Return (X, Y) of the center of cell containing provided text 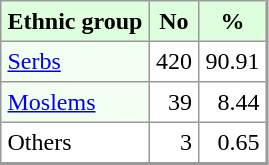
% (233, 21)
Others (75, 142)
Ethnic group (75, 21)
8.44 (233, 102)
Serbs (75, 61)
420 (174, 61)
3 (174, 142)
90.91 (233, 61)
39 (174, 102)
0.65 (233, 142)
No (174, 21)
Moslems (75, 102)
